Locate the cell with the specified text and output its [X, Y] center coordinate. 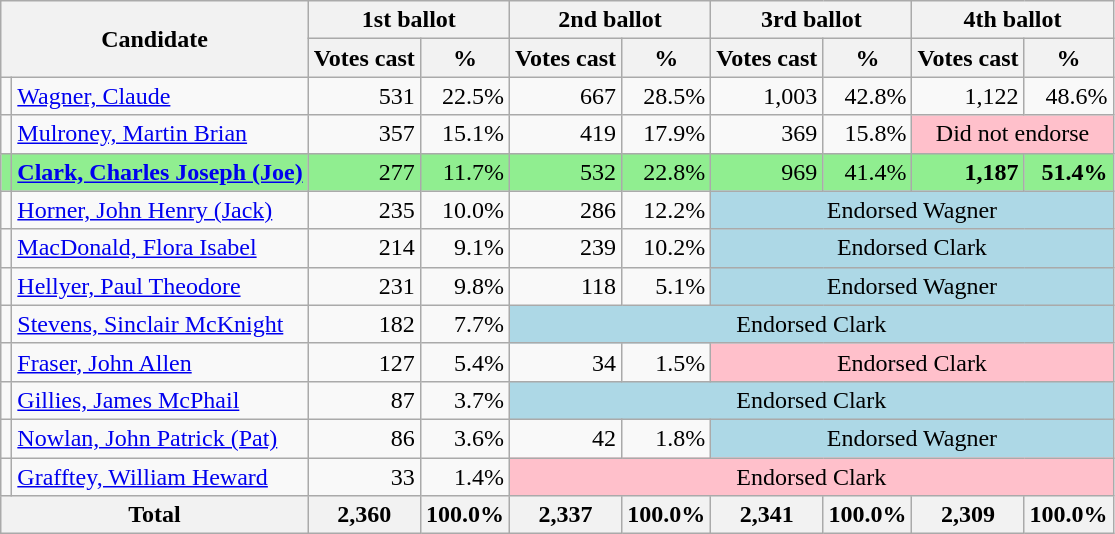
5.4% [464, 362]
33 [364, 477]
3rd ballot [812, 20]
5.1% [666, 286]
7.7% [464, 324]
1.5% [666, 362]
2nd ballot [610, 20]
22.8% [666, 172]
Grafftey, William Heward [160, 477]
239 [565, 248]
127 [364, 362]
15.8% [868, 134]
10.0% [464, 210]
MacDonald, Flora Isabel [160, 248]
12.2% [666, 210]
2,309 [968, 515]
419 [565, 134]
1,122 [968, 96]
42 [565, 438]
Total [154, 515]
Wagner, Claude [160, 96]
235 [364, 210]
969 [767, 172]
Nowlan, John Patrick (Pat) [160, 438]
Clark, Charles Joseph (Joe) [160, 172]
1.8% [666, 438]
51.4% [1068, 172]
17.9% [666, 134]
369 [767, 134]
1.4% [464, 477]
182 [364, 324]
48.6% [1068, 96]
2,341 [767, 515]
118 [565, 286]
42.8% [868, 96]
231 [364, 286]
1,003 [767, 96]
15.1% [464, 134]
87 [364, 400]
4th ballot [1012, 20]
86 [364, 438]
277 [364, 172]
531 [364, 96]
11.7% [464, 172]
Gillies, James McPhail [160, 400]
214 [364, 248]
2,360 [364, 515]
286 [565, 210]
28.5% [666, 96]
9.8% [464, 286]
Horner, John Henry (Jack) [160, 210]
532 [565, 172]
357 [364, 134]
Fraser, John Allen [160, 362]
10.2% [666, 248]
2,337 [565, 515]
Mulroney, Martin Brian [160, 134]
1st ballot [408, 20]
41.4% [868, 172]
9.1% [464, 248]
Candidate [154, 39]
22.5% [464, 96]
1,187 [968, 172]
667 [565, 96]
Stevens, Sinclair McKnight [160, 324]
34 [565, 362]
3.7% [464, 400]
Did not endorse [1012, 134]
Hellyer, Paul Theodore [160, 286]
3.6% [464, 438]
